Identify which cell holds the provided text, then report its (X, Y) central coordinate. 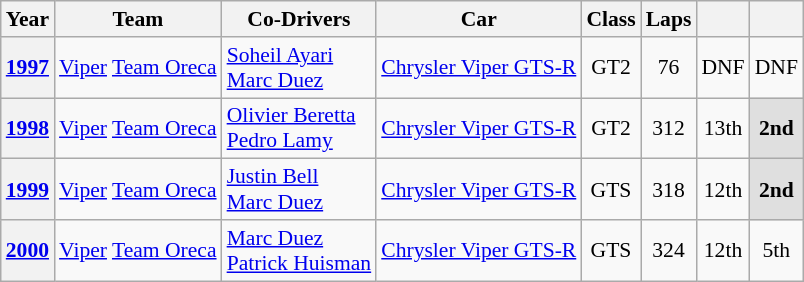
76 (669, 68)
Class (610, 19)
Car (478, 19)
324 (669, 250)
1998 (28, 128)
Olivier Beretta Pedro Lamy (300, 128)
2000 (28, 250)
Co-Drivers (300, 19)
1997 (28, 68)
Year (28, 19)
Laps (669, 19)
Team (138, 19)
Justin Bell Marc Duez (300, 190)
1999 (28, 190)
13th (722, 128)
318 (669, 190)
312 (669, 128)
Soheil Ayari Marc Duez (300, 68)
5th (776, 250)
Marc Duez Patrick Huisman (300, 250)
